From the cell containing the given text, extract its center point as [X, Y] coordinate. 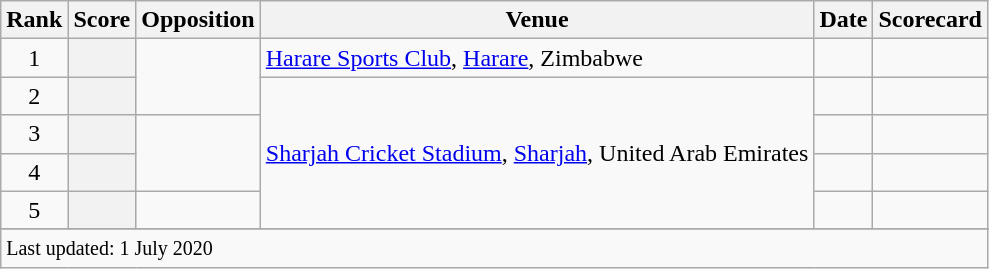
Last updated: 1 July 2020 [494, 248]
3 [34, 134]
2 [34, 96]
4 [34, 172]
Opposition [198, 20]
Scorecard [930, 20]
Venue [537, 20]
Rank [34, 20]
1 [34, 58]
Date [844, 20]
5 [34, 210]
Harare Sports Club, Harare, Zimbabwe [537, 58]
Sharjah Cricket Stadium, Sharjah, United Arab Emirates [537, 153]
Score [102, 20]
